Pinpoint the cell where the given text exists, returning its [x, y] midpoint coordinate. 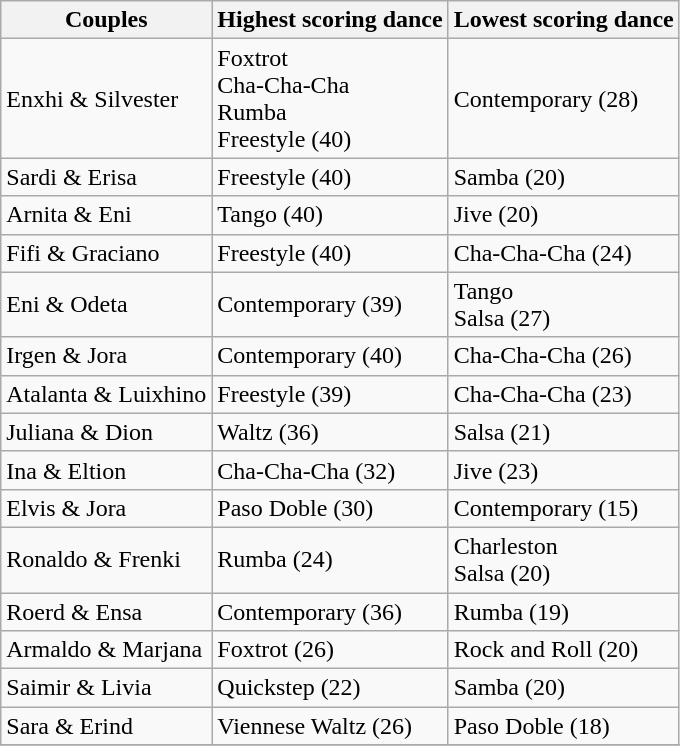
Fifi & Graciano [106, 253]
Tango (40) [330, 215]
Rumba (24) [330, 560]
CharlestonSalsa (20) [564, 560]
Quickstep (22) [330, 688]
Armaldo & Marjana [106, 650]
Atalanta & Luixhino [106, 394]
Cha-Cha-Cha (26) [564, 356]
Irgen & Jora [106, 356]
Sardi & Erisa [106, 177]
Jive (23) [564, 470]
Eni & Odeta [106, 304]
Freestyle (39) [330, 394]
Elvis & Jora [106, 508]
Salsa (21) [564, 432]
Contemporary (36) [330, 611]
Sara & Erind [106, 726]
Ina & Eltion [106, 470]
Viennese Waltz (26) [330, 726]
Juliana & Dion [106, 432]
Couples [106, 20]
Contemporary (15) [564, 508]
Enxhi & Silvester [106, 98]
Contemporary (39) [330, 304]
Paso Doble (30) [330, 508]
Contemporary (40) [330, 356]
Cha-Cha-Cha (24) [564, 253]
Foxtrot (26) [330, 650]
Cha-Cha-Cha (32) [330, 470]
Arnita & Eni [106, 215]
Contemporary (28) [564, 98]
Jive (20) [564, 215]
Paso Doble (18) [564, 726]
Waltz (36) [330, 432]
FoxtrotCha-Cha-ChaRumbaFreestyle (40) [330, 98]
Highest scoring dance [330, 20]
Cha-Cha-Cha (23) [564, 394]
Ronaldo & Frenki [106, 560]
Rock and Roll (20) [564, 650]
TangoSalsa (27) [564, 304]
Saimir & Livia [106, 688]
Lowest scoring dance [564, 20]
Roerd & Ensa [106, 611]
Rumba (19) [564, 611]
